Identify which cell holds the provided text, then report its (x, y) central coordinate. 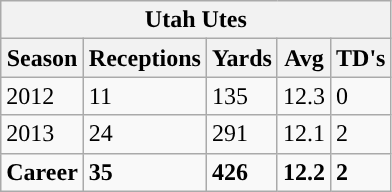
12.3 (304, 96)
Receptions (144, 58)
12.1 (304, 134)
12.2 (304, 172)
Yards (242, 58)
Utah Utes (196, 20)
0 (361, 96)
TD's (361, 58)
2012 (42, 96)
35 (144, 172)
Career (42, 172)
Season (42, 58)
11 (144, 96)
291 (242, 134)
426 (242, 172)
Avg (304, 58)
24 (144, 134)
135 (242, 96)
2013 (42, 134)
